For the text-containing cell, return its midpoint in [X, Y] coordinate format. 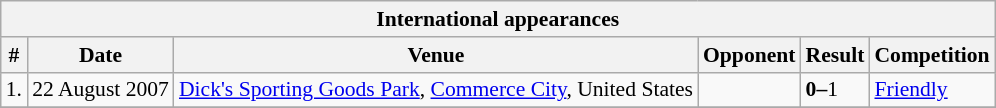
Result [836, 55]
Dick's Sporting Goods Park, Commerce City, United States [436, 90]
22 August 2007 [100, 90]
Friendly [932, 90]
1. [14, 90]
Opponent [750, 55]
Date [100, 55]
0–1 [836, 90]
International appearances [498, 19]
# [14, 55]
Venue [436, 55]
Competition [932, 55]
